Extract the (x, y) coordinate from the center of the cell holding the provided text.  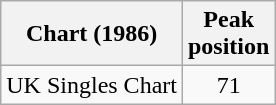
Peakposition (228, 34)
71 (228, 85)
Chart (1986) (92, 34)
UK Singles Chart (92, 85)
